Capture the cell that displays the provided text and extract its (x, y) central coordinate. 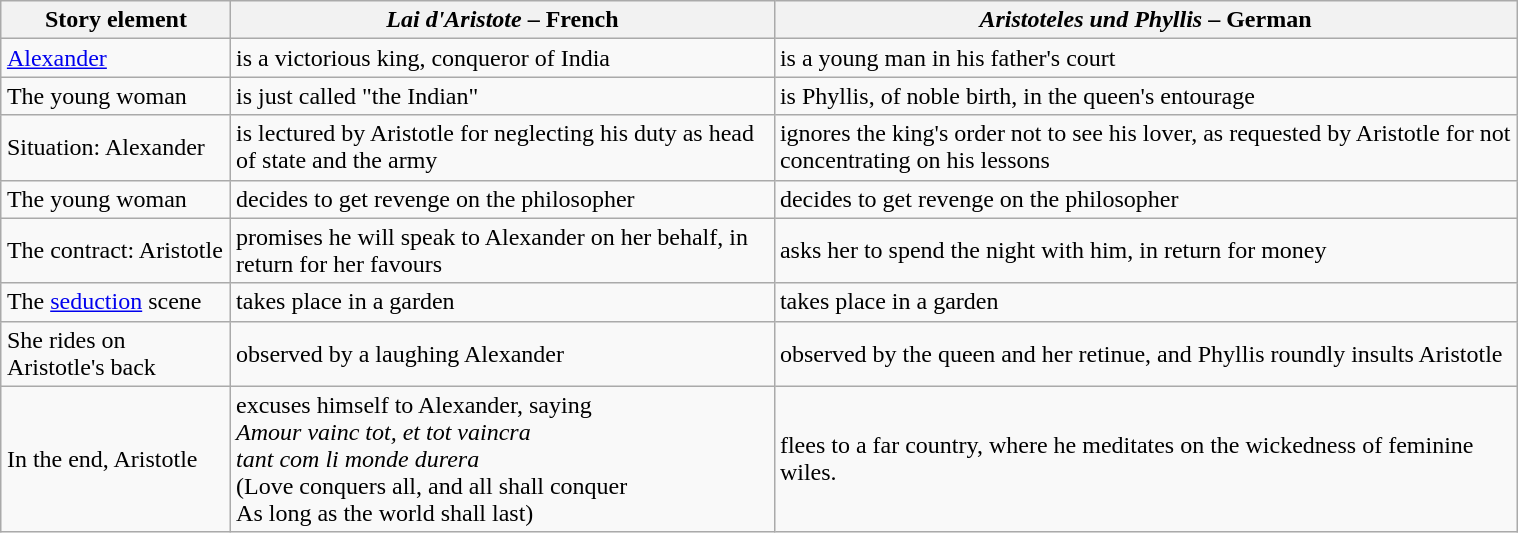
Aristoteles und Phyllis – German (1145, 20)
is lectured by Aristotle for neglecting his duty as head of state and the army (503, 148)
is a young man in his father's court (1145, 58)
The contract: Aristotle (116, 250)
flees to a far country, where he meditates on the wickedness of feminine wiles. (1145, 459)
The seduction scene (116, 302)
Situation: Alexander (116, 148)
promises he will speak to Alexander on her behalf, in return for her favours (503, 250)
Alexander (116, 58)
is Phyllis, of noble birth, in the queen's entourage (1145, 96)
She rides on Aristotle's back (116, 354)
observed by the queen and her retinue, and Phyllis roundly insults Aristotle (1145, 354)
is a victorious king, conqueror of India (503, 58)
In the end, Aristotle (116, 459)
Story element (116, 20)
ignores the king's order not to see his lover, as requested by Aristotle for not concentrating on his lessons (1145, 148)
asks her to spend the night with him, in return for money (1145, 250)
Lai d'Aristote – French (503, 20)
observed by a laughing Alexander (503, 354)
is just called "the Indian" (503, 96)
